Determine the [x, y] coordinate at the center of the cell enclosing the given text.  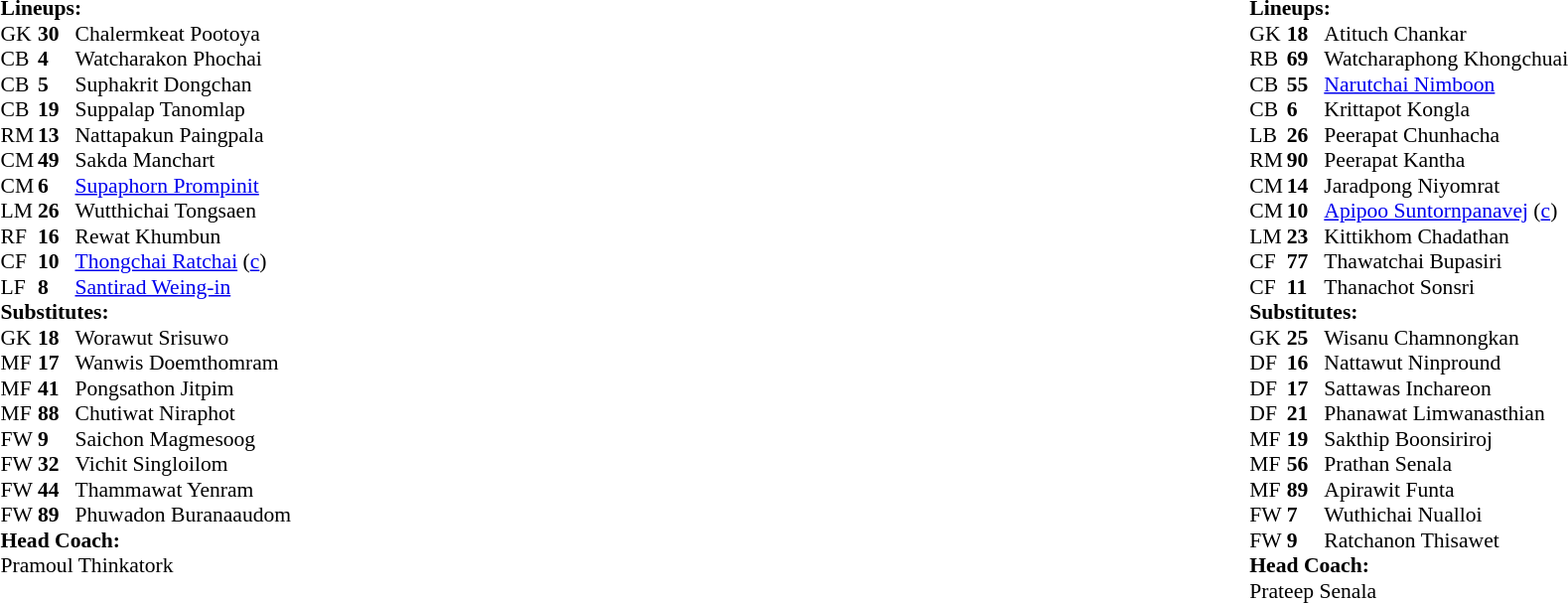
Apipoo Suntornpanavej (c) [1446, 212]
5 [57, 84]
RB [1268, 59]
32 [57, 464]
77 [1306, 261]
Worawut Srisuwo [184, 338]
Wanwis Doemthomram [184, 363]
Thanachot Sonsri [1446, 287]
Prathan Senala [1446, 464]
4 [57, 59]
Jaradpong Niyomrat [1446, 186]
Wutthichai Tongsaen [184, 212]
8 [57, 287]
Chalermkeat Pootoya [184, 34]
56 [1306, 464]
44 [57, 490]
Vichit Singloilom [184, 464]
Pongsathon Jitpim [184, 388]
Narutchai Nimboon [1446, 84]
Kittikhom Chadathan [1446, 236]
23 [1306, 236]
14 [1306, 186]
Wisanu Chamnongkan [1446, 338]
Suppalap Tanomlap [184, 110]
21 [1306, 414]
69 [1306, 59]
Sakda Manchart [184, 160]
LF [19, 287]
Ratchanon Thisawet [1446, 540]
90 [1306, 160]
Nattapakun Paingpala [184, 135]
Atituch Chankar [1446, 34]
41 [57, 388]
Pramoul Thinkatork [145, 565]
Sattawas Inchareon [1446, 388]
RF [19, 236]
Thawatchai Bupasiri [1446, 261]
49 [57, 160]
Nattawut Ninpround [1446, 363]
Supaphorn Prompinit [184, 186]
Chutiwat Niraphot [184, 414]
Peerapat Kantha [1446, 160]
Phanawat Limwanasthian [1446, 414]
Peerapat Chunhacha [1446, 135]
88 [57, 414]
Phuwadon Buranaaudom [184, 516]
Apirawit Funta [1446, 490]
LB [1268, 135]
Watcharakon Phochai [184, 59]
Wuthichai Nualloi [1446, 516]
Saichon Magmesoog [184, 439]
13 [57, 135]
30 [57, 34]
Sakthip Boonsiriroj [1446, 439]
Rewat Khumbun [184, 236]
55 [1306, 84]
Santirad Weing-in [184, 287]
25 [1306, 338]
7 [1306, 516]
Watcharaphong Khongchuai [1446, 59]
Thongchai Ratchai (c) [184, 261]
Suphakrit Dongchan [184, 84]
Krittapot Kongla [1446, 110]
11 [1306, 287]
Thammawat Yenram [184, 490]
